Search for the cell housing the specified text and yield its (X, Y) center coordinate. 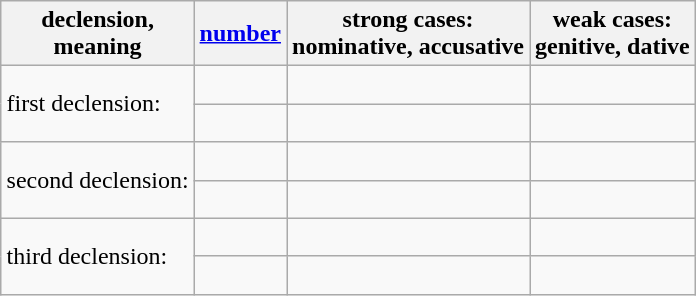
declension,meaning (98, 34)
first declension: (98, 104)
second declension: (98, 180)
number (240, 34)
weak cases:genitive, dative (613, 34)
third declension: (98, 256)
strong cases:nominative, accusative (408, 34)
